Provide the (X, Y) coordinate of the cell's center where the given text is located.  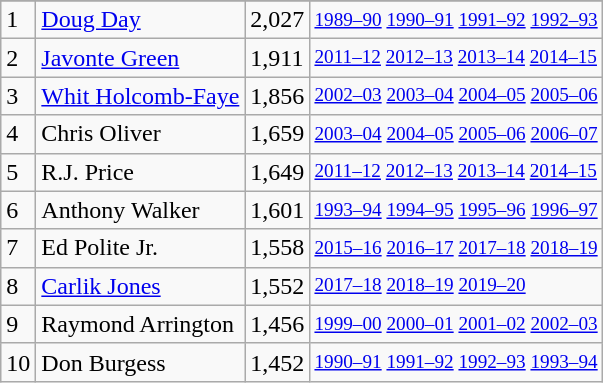
1,452 (278, 362)
5 (18, 172)
1 (18, 20)
Doug Day (140, 20)
1,659 (278, 134)
9 (18, 324)
6 (18, 210)
1,649 (278, 172)
Chris Oliver (140, 134)
Carlik Jones (140, 286)
1,558 (278, 248)
1993–94 1994–95 1995–96 1996–97 (456, 210)
Ed Polite Jr. (140, 248)
1,552 (278, 286)
1,911 (278, 58)
2002–03 2003–04 2004–05 2005–06 (456, 96)
1,456 (278, 324)
Raymond Arrington (140, 324)
10 (18, 362)
Whit Holcomb-Faye (140, 96)
7 (18, 248)
1990–91 1991–92 1992–93 1993–94 (456, 362)
4 (18, 134)
R.J. Price (140, 172)
Don Burgess (140, 362)
2015–16 2016–17 2017–18 2018–19 (456, 248)
8 (18, 286)
Javonte Green (140, 58)
3 (18, 96)
Anthony Walker (140, 210)
2003–04 2004–05 2005–06 2006–07 (456, 134)
1,601 (278, 210)
1,856 (278, 96)
1989–90 1990–91 1991–92 1992–93 (456, 20)
2 (18, 58)
1999–00 2000–01 2001–02 2002–03 (456, 324)
2,027 (278, 20)
2017–18 2018–19 2019–20 (456, 286)
